Identify which cell holds the provided text, then report its [X, Y] central coordinate. 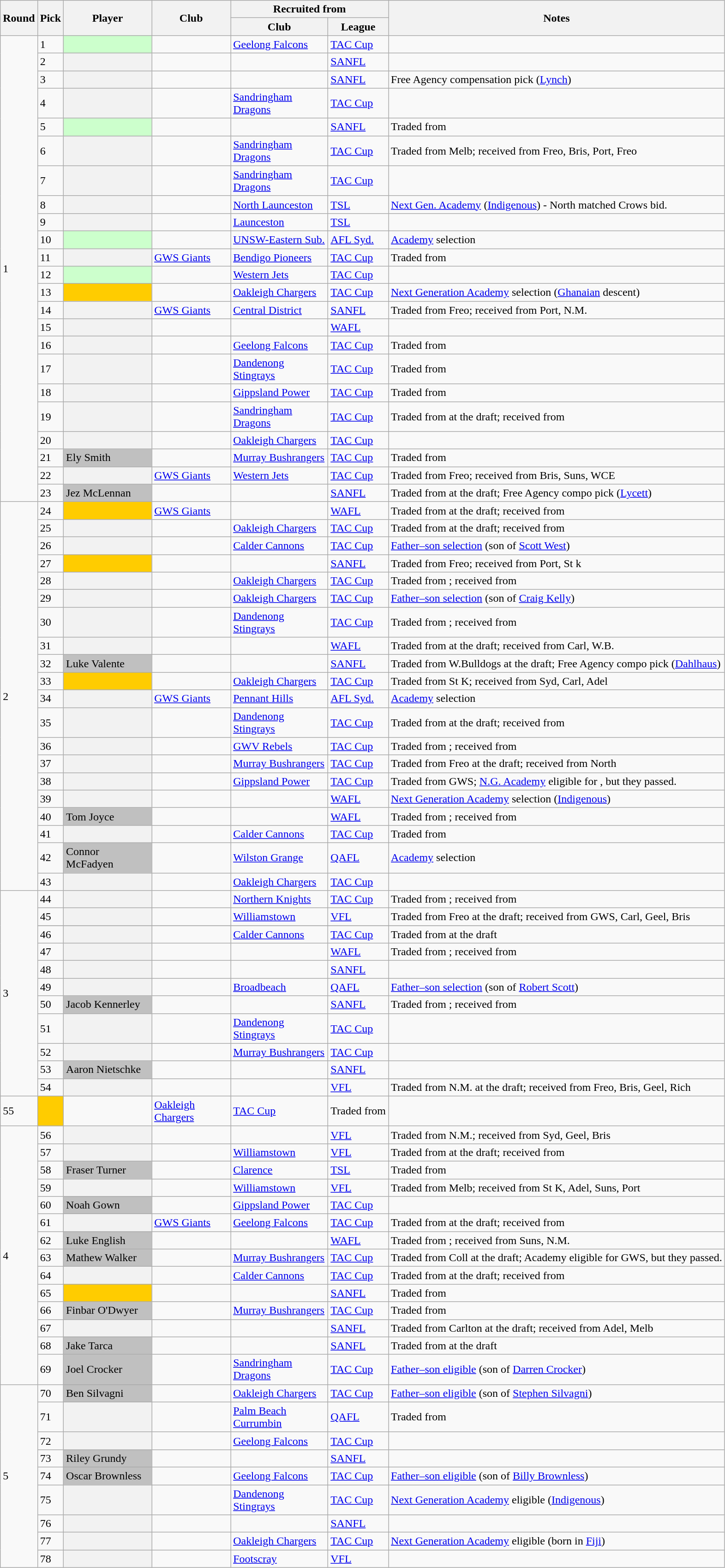
77 [50, 1541]
8 [50, 204]
34 [50, 699]
18 [50, 393]
44 [50, 899]
29 [50, 598]
Traded from Freo at the draft; received from North [557, 764]
Traded from Freo at the draft; received from GWS, Carl, Geel, Bris [557, 917]
52 [50, 1052]
Tom Joyce [108, 816]
67 [50, 1328]
Palm Beach Currumbin [280, 1417]
Traded from W.Bulldogs at the draft; Free Agency compo pick (Dahlhaus) [557, 664]
22 [50, 475]
43 [50, 882]
73 [50, 1458]
Riley Grundy [108, 1458]
57 [50, 1152]
Traded from N.M.; received from Syd, Geel, Bris [557, 1135]
62 [50, 1240]
11 [50, 257]
Bendigo Pioneers [280, 257]
Clarence [280, 1170]
Father–son eligible (son of Billy Brownless) [557, 1476]
47 [50, 952]
Jake Tarca [108, 1346]
Next Generation Academy selection (Ghanaian descent) [557, 293]
24 [50, 510]
Aaron Nietschke [108, 1070]
61 [50, 1223]
Traded from St K; received from Syd, Carl, Adel [557, 681]
Traded from Freo; received from Port, N.M. [557, 310]
13 [50, 293]
Father–son selection (son of Craig Kelly) [557, 598]
12 [50, 275]
Jez McLennan [108, 493]
40 [50, 816]
49 [50, 987]
Father–son eligible (son of Darren Crocker) [557, 1370]
55 [19, 1111]
72 [50, 1441]
Player [108, 18]
Traded from Melb; received from St K, Adel, Suns, Port [557, 1187]
15 [50, 328]
Fraser Turner [108, 1170]
Connor McFadyen [108, 857]
70 [50, 1393]
Traded from GWS; N.G. Academy eligible for , but they passed. [557, 781]
45 [50, 917]
Father–son selection (son of Scott West) [557, 545]
9 [50, 222]
31 [50, 646]
78 [50, 1559]
21 [50, 458]
North Launceston [280, 204]
Traded from at the draft; Free Agency compo pick (Lycett) [557, 493]
41 [50, 834]
10 [50, 239]
6 [50, 150]
Broadbeach [280, 987]
Mathew Walker [108, 1258]
Jacob Kennerley [108, 1005]
16 [50, 345]
19 [50, 416]
Father–son eligible (son of Stephen Silvagni) [557, 1393]
Oscar Brownless [108, 1476]
Traded from Carlton at the draft; received from Adel, Melb [557, 1328]
7 [50, 181]
25 [50, 528]
Ben Silvagni [108, 1393]
Luke Valente [108, 664]
35 [50, 723]
Next Generation Academy selection (Indigenous) [557, 799]
Central District [280, 310]
Northern Knights [280, 899]
58 [50, 1170]
74 [50, 1476]
60 [50, 1205]
Round [19, 18]
71 [50, 1417]
Ely Smith [108, 458]
65 [50, 1293]
Traded from ; received from Suns, N.M. [557, 1240]
48 [50, 970]
32 [50, 664]
Next Generation Academy eligible (born in Fiji) [557, 1541]
Father–son selection (son of Robert Scott) [557, 987]
Notes [557, 18]
Traded from Freo; received from Port, St k [557, 563]
Next Generation Academy eligible (Indigenous) [557, 1500]
30 [50, 622]
14 [50, 310]
50 [50, 1005]
Pick [50, 18]
Wilston Grange [280, 857]
42 [50, 857]
76 [50, 1524]
Next Gen. Academy (Indigenous) - North matched Crows bid. [557, 204]
Pennant Hills [280, 699]
64 [50, 1275]
23 [50, 493]
Finbar O'Dwyer [108, 1311]
68 [50, 1346]
Traded from at the draft; received from Carl, W.B. [557, 646]
Free Agency compensation pick (Lynch) [557, 79]
51 [50, 1028]
75 [50, 1500]
69 [50, 1370]
Recruited from [310, 9]
39 [50, 799]
Traded from Coll at the draft; Academy eligible for GWS, but they passed. [557, 1258]
Traded from N.M. at the draft; received from Freo, Bris, Geel, Rich [557, 1087]
53 [50, 1070]
Luke English [108, 1240]
63 [50, 1258]
66 [50, 1311]
20 [50, 440]
League [358, 27]
26 [50, 545]
Joel Crocker [108, 1370]
54 [50, 1087]
Noah Gown [108, 1205]
46 [50, 934]
33 [50, 681]
56 [50, 1135]
38 [50, 781]
17 [50, 369]
59 [50, 1187]
Launceston [280, 222]
37 [50, 764]
27 [50, 563]
36 [50, 746]
28 [50, 581]
Footscray [280, 1559]
Traded from Freo; received from Bris, Suns, WCE [557, 475]
UNSW-Eastern Sub. [280, 239]
GWV Rebels [280, 746]
Traded from Melb; received from Freo, Bris, Port, Freo [557, 150]
